Detect which cell encompasses the target text, then output its [X, Y] center coordinate. 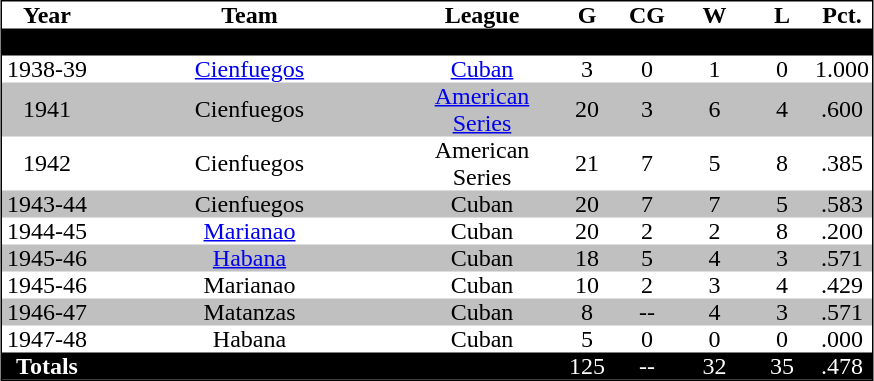
35 [782, 366]
.385 [842, 163]
Matanzas [250, 312]
. [47, 42]
1.000 [842, 70]
18 [587, 258]
.478 [842, 366]
Year [47, 16]
1947-48 [47, 340]
.583 [842, 204]
W [714, 16]
1942 [47, 163]
Pct. [842, 16]
.200 [842, 232]
CG [647, 16]
1946-47 [47, 312]
.600 [842, 109]
1941 [47, 109]
6 [714, 109]
1 [714, 70]
Team [250, 16]
G [587, 16]
32 [714, 366]
1944-45 [47, 232]
10 [587, 286]
21 [587, 163]
125 [587, 366]
League [482, 16]
L [782, 16]
.000 [842, 340]
1943-44 [47, 204]
.429 [842, 286]
1938-39 [47, 70]
Totals [47, 366]
